Search for the cell housing the specified text and yield its [X, Y] center coordinate. 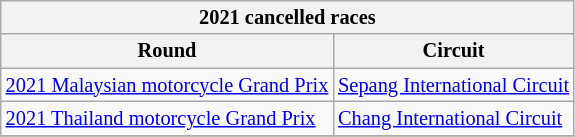
2021 cancelled races [288, 17]
2021 Malaysian motorcycle Grand Prix [167, 85]
Circuit [454, 51]
2021 Thailand motorcycle Grand Prix [167, 118]
Chang International Circuit [454, 118]
Sepang International Circuit [454, 85]
Round [167, 51]
